Output the (X, Y) coordinate of the center of the cell containing the given text.  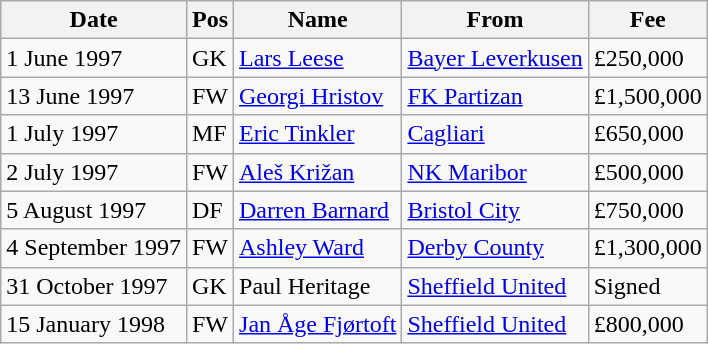
£250,000 (648, 58)
£1,500,000 (648, 96)
2 July 1997 (94, 172)
Signed (648, 286)
Date (94, 20)
Eric Tinkler (318, 134)
4 September 1997 (94, 248)
1 June 1997 (94, 58)
NK Maribor (495, 172)
£1,300,000 (648, 248)
Cagliari (495, 134)
Derby County (495, 248)
Georgi Hristov (318, 96)
From (495, 20)
Darren Barnard (318, 210)
Name (318, 20)
MF (210, 134)
15 January 1998 (94, 324)
FK Partizan (495, 96)
Bristol City (495, 210)
Ashley Ward (318, 248)
Jan Åge Fjørtoft (318, 324)
£750,000 (648, 210)
31 October 1997 (94, 286)
Aleš Križan (318, 172)
13 June 1997 (94, 96)
1 July 1997 (94, 134)
Bayer Leverkusen (495, 58)
DF (210, 210)
£650,000 (648, 134)
£500,000 (648, 172)
Pos (210, 20)
Lars Leese (318, 58)
Fee (648, 20)
Paul Heritage (318, 286)
£800,000 (648, 324)
5 August 1997 (94, 210)
